Determine the [x, y] coordinate at the center of the cell enclosing the given text.  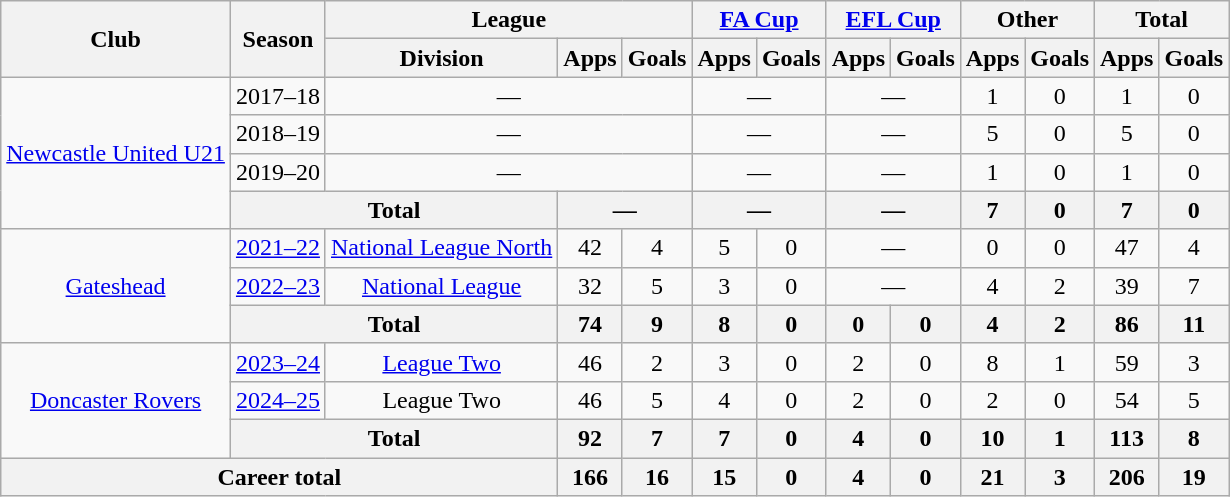
Season [278, 39]
9 [657, 324]
32 [590, 286]
2017–18 [278, 96]
2019–20 [278, 172]
Other [1027, 20]
206 [1127, 477]
59 [1127, 362]
Doncaster Rovers [116, 400]
11 [1194, 324]
2021–22 [278, 248]
54 [1127, 400]
16 [657, 477]
2018–19 [278, 134]
113 [1127, 438]
166 [590, 477]
10 [992, 438]
National League North [441, 248]
39 [1127, 286]
86 [1127, 324]
15 [724, 477]
2024–25 [278, 400]
EFL Cup [893, 20]
League [508, 20]
47 [1127, 248]
2022–23 [278, 286]
Career total [280, 477]
FA Cup [759, 20]
92 [590, 438]
21 [992, 477]
Newcastle United U21 [116, 153]
Gateshead [116, 286]
2023–24 [278, 362]
19 [1194, 477]
Club [116, 39]
National League [441, 286]
74 [590, 324]
Division [441, 58]
42 [590, 248]
